From the cell containing the given text, extract its center point as [X, Y] coordinate. 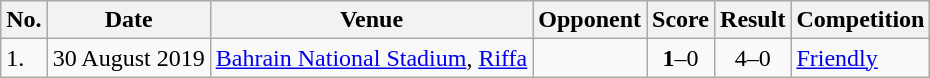
Date [128, 20]
Score [681, 20]
Competition [860, 20]
Result [753, 20]
1. [24, 58]
Bahrain National Stadium, Riffa [372, 58]
1–0 [681, 58]
No. [24, 20]
Friendly [860, 58]
Venue [372, 20]
Opponent [590, 20]
30 August 2019 [128, 58]
4–0 [753, 58]
